Locate the cell with the specified text and output its [X, Y] center coordinate. 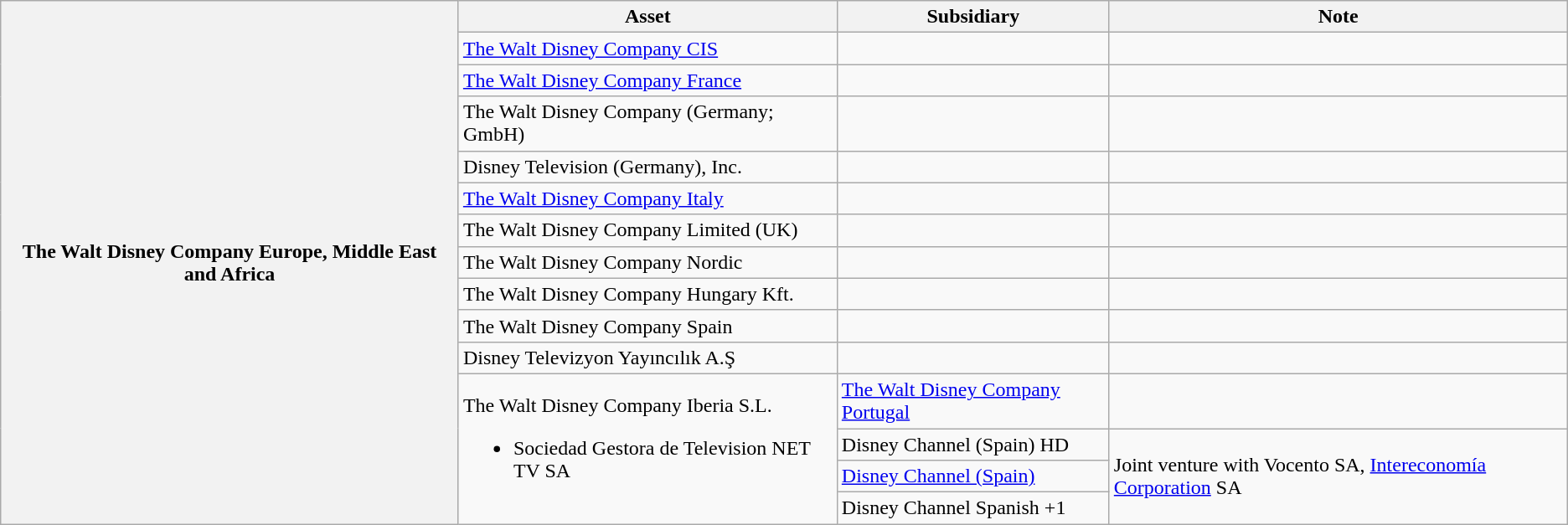
Joint venture with Vocento SA, Intereconomía Corporation SA [1338, 476]
The Walt Disney Company (Germany; GmbH) [647, 124]
The Walt Disney Company Spain [647, 326]
The Walt Disney Company Portugal [973, 400]
The Walt Disney Company Hungary Kft. [647, 294]
Note [1338, 17]
Disney Channel (Spain) [973, 476]
The Walt Disney Company CIS [647, 49]
The Walt Disney Company France [647, 80]
The Walt Disney Company Limited (UK) [647, 230]
Disney Televizyon Yayıncılık A.Ş [647, 358]
The Walt Disney Company Iberia S.L.Sociedad Gestora de Television NET TV SA [647, 449]
Disney Television (Germany), Inc. [647, 167]
Disney Channel Spanish +1 [973, 508]
Asset [647, 17]
Disney Channel (Spain) HD [973, 445]
The Walt Disney Company Nordic [647, 262]
The Walt Disney Company Italy [647, 198]
Subsidiary [973, 17]
The Walt Disney Company Europe, Middle East and Africa [230, 263]
